Capture the cell that displays the provided text and extract its [X, Y] central coordinate. 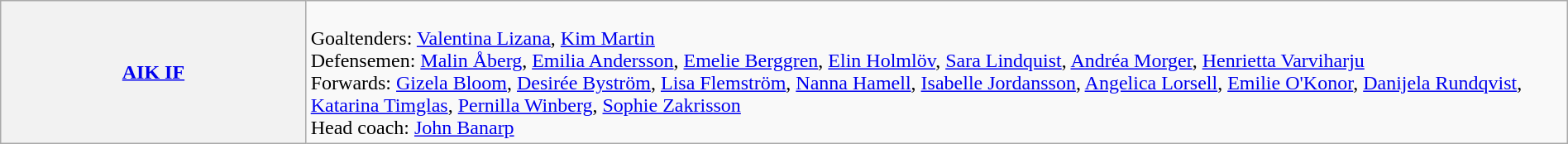
AIK IF [154, 73]
